Locate the cell with the specified text and output its (X, Y) center coordinate. 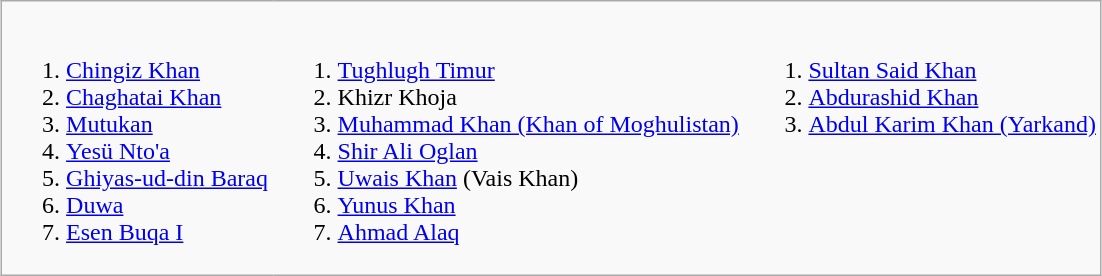
Sultan Said Khan Abdurashid Khan Abdul Karim Khan (Yarkand) (923, 138)
Chingiz Khan Chaghatai Khan Mutukan Yesü Nto'a Ghiyas-ud-din Baraq Duwa Esen Buqa I (137, 138)
Tughlugh Timur Khizr Khoja Muhammad Khan (Khan of Moghulistan) Shir Ali Oglan Uwais Khan (Vais Khan) Yunus Khan Ahmad Alaq (508, 138)
